From the cell containing the given text, extract its center point as (X, Y) coordinate. 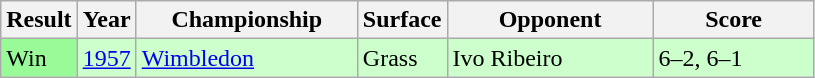
Score (734, 20)
Opponent (550, 20)
Wimbledon (246, 58)
Result (39, 20)
Championship (246, 20)
Surface (402, 20)
Year (106, 20)
Win (39, 58)
Grass (402, 58)
1957 (106, 58)
Ivo Ribeiro (550, 58)
6–2, 6–1 (734, 58)
